For the text-containing cell, return its midpoint in [x, y] coordinate format. 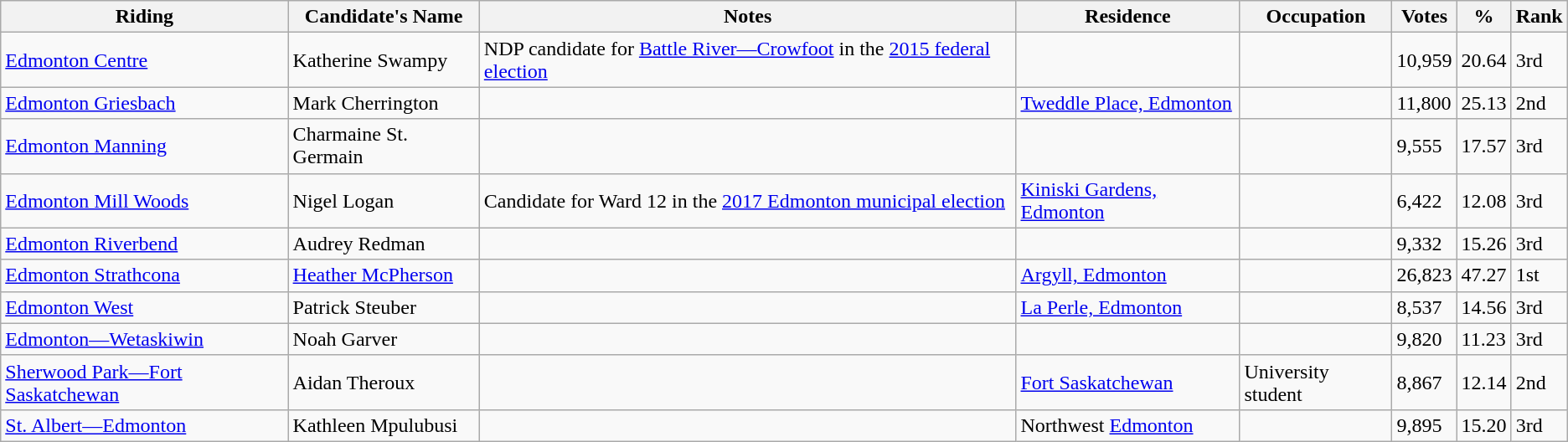
Nigel Logan [384, 201]
15.26 [1484, 244]
Fort Saskatchewan [1127, 382]
University student [1316, 382]
15.20 [1484, 425]
14.56 [1484, 307]
12.08 [1484, 201]
25.13 [1484, 103]
1st [1540, 275]
Edmonton Riverbend [144, 244]
9,332 [1424, 244]
9,820 [1424, 339]
9,555 [1424, 146]
Aidan Theroux [384, 382]
Occupation [1316, 17]
Kiniski Gardens, Edmonton [1127, 201]
12.14 [1484, 382]
Katherine Swampy [384, 60]
11,800 [1424, 103]
Edmonton West [144, 307]
17.57 [1484, 146]
Kathleen Mpulubusi [384, 425]
Candidate's Name [384, 17]
8,867 [1424, 382]
Northwest Edmonton [1127, 425]
Mark Cherrington [384, 103]
La Perle, Edmonton [1127, 307]
Edmonton Manning [144, 146]
Tweddle Place, Edmonton [1127, 103]
11.23 [1484, 339]
Sherwood Park—Fort Saskatchewan [144, 382]
6,422 [1424, 201]
Audrey Redman [384, 244]
Patrick Steuber [384, 307]
26,823 [1424, 275]
Edmonton Centre [144, 60]
St. Albert—Edmonton [144, 425]
Candidate for Ward 12 in the 2017 Edmonton municipal election [747, 201]
Charmaine St. Germain [384, 146]
Heather McPherson [384, 275]
Notes [747, 17]
10,959 [1424, 60]
Edmonton Strathcona [144, 275]
Residence [1127, 17]
47.27 [1484, 275]
9,895 [1424, 425]
Noah Garver [384, 339]
Argyll, Edmonton [1127, 275]
Edmonton Mill Woods [144, 201]
NDP candidate for Battle River—Crowfoot in the 2015 federal election [747, 60]
Votes [1424, 17]
Rank [1540, 17]
20.64 [1484, 60]
8,537 [1424, 307]
% [1484, 17]
Edmonton—Wetaskiwin [144, 339]
Riding [144, 17]
Edmonton Griesbach [144, 103]
